Output the (X, Y) coordinate of the center of the cell containing the given text.  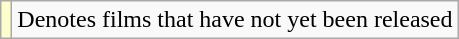
Denotes films that have not yet been released (235, 20)
